From the cell containing the given text, extract its center point as (X, Y) coordinate. 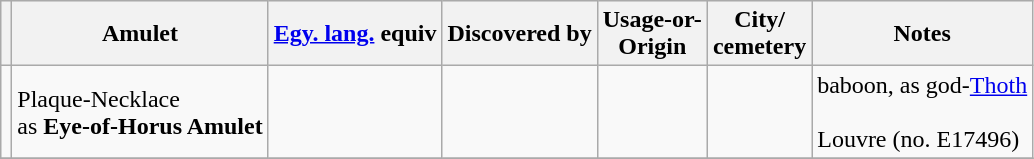
baboon, as god-ThothLouvre (no. E17496) (922, 112)
Egy. lang. equiv (355, 34)
City/cemetery (759, 34)
Notes (922, 34)
Plaque-Necklaceas Eye-of-Horus Amulet (140, 112)
Discovered by (520, 34)
Usage-or-Origin (652, 34)
Amulet (140, 34)
